Extract the [x, y] coordinate from the center of the cell holding the provided text.  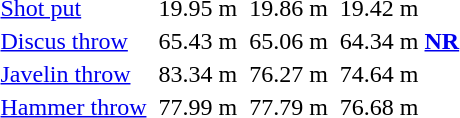
83.34 m [198, 74]
65.43 m [198, 41]
74.64 m [399, 74]
64.34 m NR [399, 41]
65.06 m [289, 41]
76.27 m [289, 74]
